Return (x, y) of the center of cell containing provided text 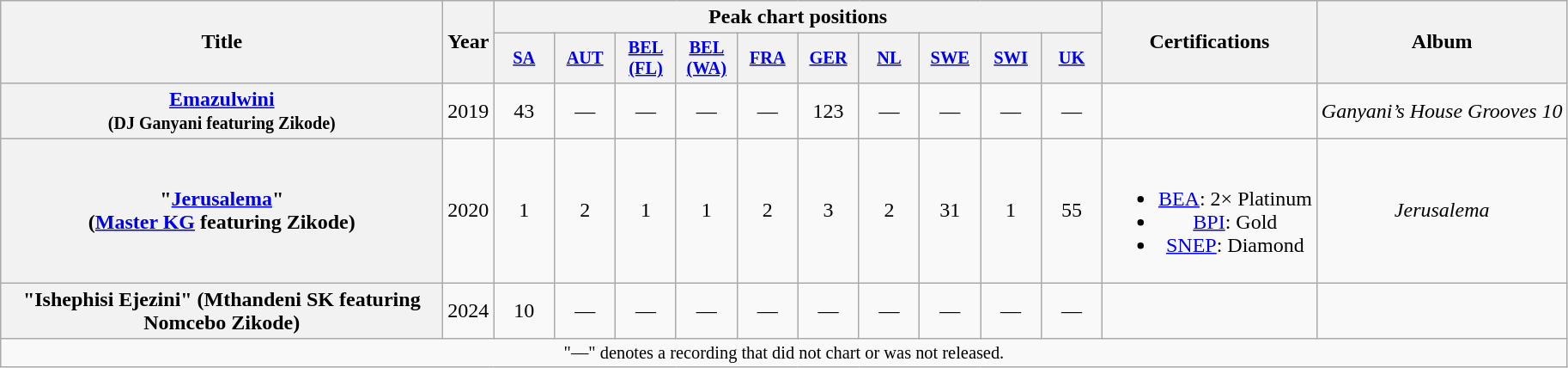
"Ishephisi Ejezini" (Mthandeni SK featuring Nomcebo Zikode) (222, 311)
UK (1072, 58)
Certifications (1209, 42)
123 (828, 110)
31 (950, 212)
2024 (469, 311)
GER (828, 58)
10 (524, 311)
BEL (WA) (706, 58)
2020 (469, 212)
Title (222, 42)
AUT (586, 58)
SWE (950, 58)
2019 (469, 110)
55 (1072, 212)
FRA (768, 58)
Ganyani’s House Grooves 10 (1442, 110)
BEA: 2× PlatinumBPI: GoldSNEP: Diamond (1209, 212)
Album (1442, 42)
NL (890, 58)
"—" denotes a recording that did not chart or was not released. (784, 353)
43 (524, 110)
Year (469, 42)
SA (524, 58)
SWI (1012, 58)
Emazulwini (DJ Ganyani featuring Zikode) (222, 110)
BEL (FL) (646, 58)
Jerusalema (1442, 212)
3 (828, 212)
"Jerusalema"(Master KG featuring Zikode) (222, 212)
Peak chart positions (799, 17)
